Pinpoint the cell where the given text exists, returning its (x, y) midpoint coordinate. 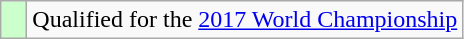
Qualified for the 2017 World Championship (245, 20)
